Locate the cell with the specified text and output its (X, Y) center coordinate. 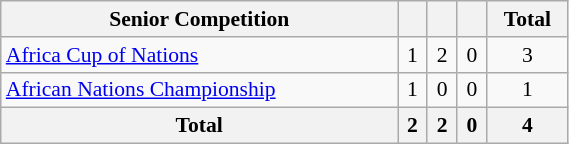
3 (528, 55)
4 (528, 126)
Senior Competition (200, 19)
African Nations Championship (200, 90)
Africa Cup of Nations (200, 55)
